Determine the [X, Y] coordinate at the center of the cell enclosing the given text.  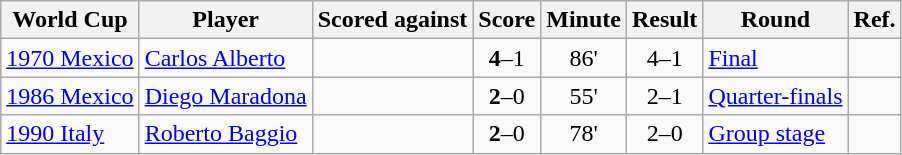
Scored against [392, 20]
Round [776, 20]
78' [584, 134]
Quarter-finals [776, 96]
86' [584, 58]
Diego Maradona [226, 96]
1970 Mexico [70, 58]
Final [776, 58]
2–1 [664, 96]
Player [226, 20]
55' [584, 96]
Ref. [874, 20]
World Cup [70, 20]
Score [507, 20]
Group stage [776, 134]
Result [664, 20]
Minute [584, 20]
Carlos Alberto [226, 58]
1986 Mexico [70, 96]
Roberto Baggio [226, 134]
1990 Italy [70, 134]
